Return the [X, Y] coordinate for the center point of the cell that contains the specified text.  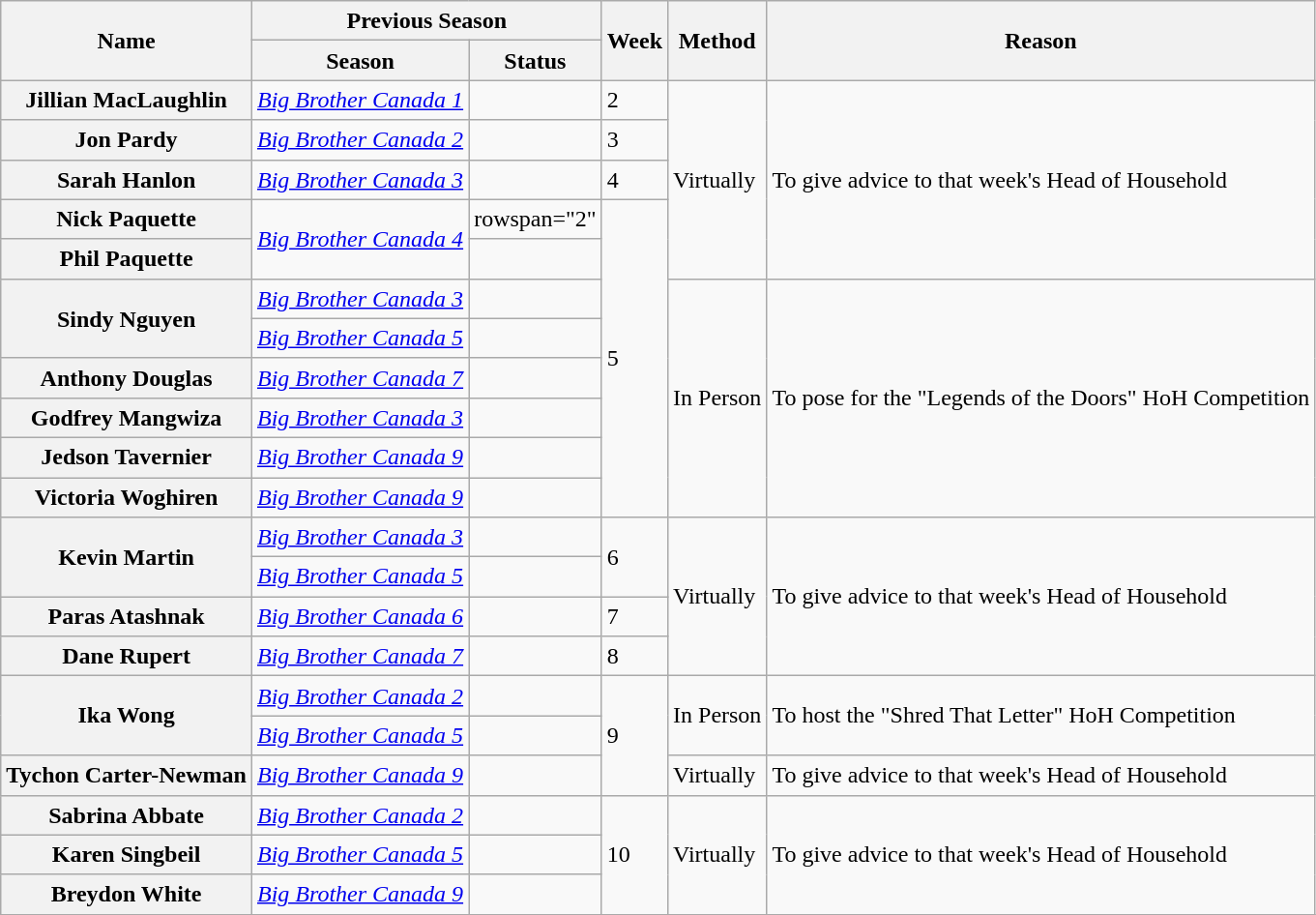
To host the "Shred That Letter" HoH Competition [1040, 716]
5 [634, 358]
Phil Paquette [127, 259]
Week [634, 41]
Sabrina Abbate [127, 814]
Anthony Douglas [127, 377]
Breydon White [127, 894]
Jon Pardy [127, 139]
Previous Season [426, 21]
Sindy Nguyen [127, 318]
Jillian MacLaughlin [127, 101]
Status [536, 60]
Big Brother Canada 4 [360, 239]
Sarah Hanlon [127, 180]
Nick Paquette [127, 219]
8 [634, 656]
Tychon Carter-Newman [127, 776]
Victoria Woghiren [127, 497]
To pose for the "Legends of the Doors" HoH Competition [1040, 398]
Method [717, 41]
Big Brother Canada 1 [360, 101]
Dane Rupert [127, 656]
4 [634, 180]
Big Brother Canada 6 [360, 617]
Reason [1040, 41]
Paras Atashnak [127, 617]
3 [634, 139]
Godfrey Mangwiza [127, 418]
Kevin Martin [127, 557]
6 [634, 557]
Name [127, 41]
Season [360, 60]
Karen Singbeil [127, 855]
Ika Wong [127, 716]
10 [634, 855]
Jedson Tavernier [127, 457]
2 [634, 101]
rowspan="2" [536, 219]
7 [634, 617]
9 [634, 735]
